Determine the (X, Y) coordinate at the center of the cell enclosing the given text.  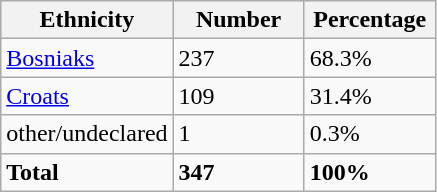
0.3% (370, 134)
Croats (87, 96)
347 (238, 172)
237 (238, 58)
31.4% (370, 96)
68.3% (370, 58)
Percentage (370, 20)
Bosniaks (87, 58)
1 (238, 134)
other/undeclared (87, 134)
Total (87, 172)
Number (238, 20)
109 (238, 96)
100% (370, 172)
Ethnicity (87, 20)
